Extract the (x, y) coordinate from the center of the cell holding the provided text.  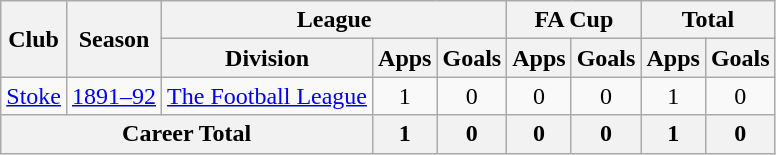
1891–92 (114, 96)
Division (268, 58)
Stoke (34, 96)
Career Total (187, 134)
League (334, 20)
FA Cup (574, 20)
Season (114, 39)
Club (34, 39)
Total (708, 20)
The Football League (268, 96)
